Pinpoint the cell where the given text exists, returning its (X, Y) midpoint coordinate. 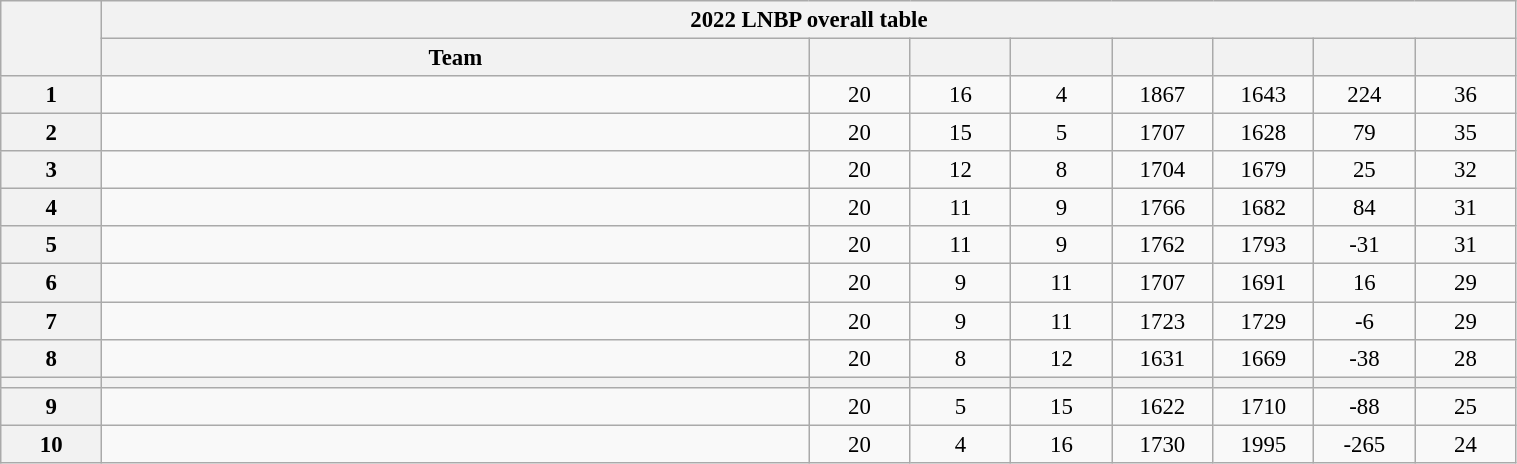
1723 (1162, 321)
1730 (1162, 444)
1867 (1162, 95)
7 (52, 321)
-265 (1364, 444)
-88 (1364, 406)
-38 (1364, 358)
84 (1364, 208)
1643 (1264, 95)
1704 (1162, 170)
24 (1466, 444)
2022 LNBP overall table (809, 20)
224 (1364, 95)
28 (1466, 358)
1 (52, 95)
1622 (1162, 406)
36 (1466, 95)
1766 (1162, 208)
-31 (1364, 245)
10 (52, 444)
2 (52, 133)
6 (52, 283)
32 (1466, 170)
1762 (1162, 245)
1682 (1264, 208)
1669 (1264, 358)
79 (1364, 133)
1691 (1264, 283)
-6 (1364, 321)
1628 (1264, 133)
1710 (1264, 406)
1995 (1264, 444)
1679 (1264, 170)
Team (456, 58)
3 (52, 170)
1793 (1264, 245)
1729 (1264, 321)
35 (1466, 133)
1631 (1162, 358)
